Search for the cell housing the specified text and yield its (x, y) center coordinate. 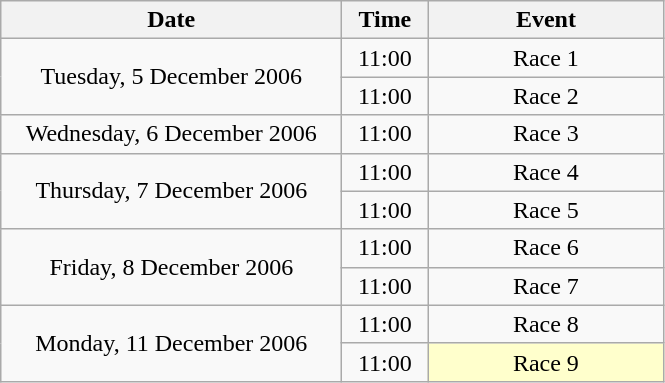
Race 1 (546, 58)
Event (546, 20)
Race 8 (546, 324)
Friday, 8 December 2006 (172, 267)
Race 5 (546, 210)
Date (172, 20)
Race 6 (546, 248)
Race 7 (546, 286)
Race 4 (546, 172)
Race 3 (546, 134)
Wednesday, 6 December 2006 (172, 134)
Time (385, 20)
Tuesday, 5 December 2006 (172, 77)
Monday, 11 December 2006 (172, 343)
Thursday, 7 December 2006 (172, 191)
Race 2 (546, 96)
Race 9 (546, 362)
